Extract the [X, Y] coordinate from the center of the cell holding the provided text.  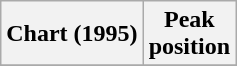
Peakposition [189, 34]
Chart (1995) [72, 34]
